Find where the given text appears and provide that cell's center as (X, Y) coordinate. 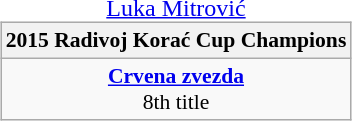
2015 Radivoj Korać Cup Champions (176, 40)
Crvena zvezda8th title (176, 88)
